Output the [x, y] coordinate of the center of the cell containing the given text.  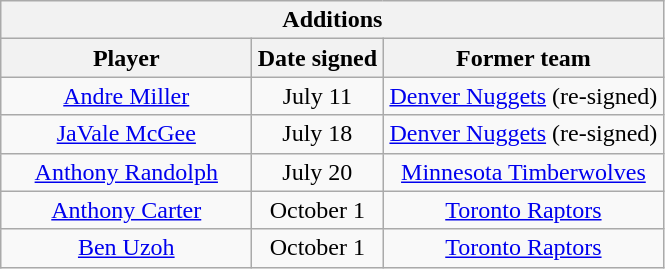
Minnesota Timberwolves [524, 172]
July 11 [318, 96]
Ben Uzoh [126, 248]
Andre Miller [126, 96]
Additions [332, 20]
Date signed [318, 58]
Former team [524, 58]
Anthony Carter [126, 210]
JaVale McGee [126, 134]
July 18 [318, 134]
July 20 [318, 172]
Player [126, 58]
Anthony Randolph [126, 172]
